Determine the (x, y) coordinate at the center of the cell enclosing the given text.  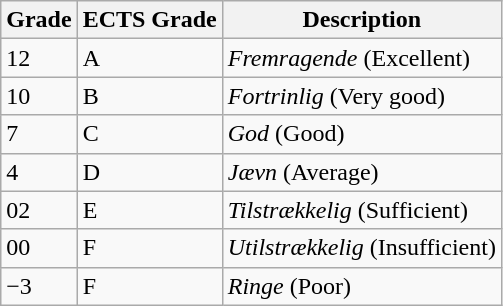
02 (39, 210)
Tilstrækkelig (Sufficient) (362, 210)
Description (362, 20)
God (Good) (362, 134)
−3 (39, 286)
B (150, 96)
D (150, 172)
A (150, 58)
Utilstrækkelig (Insufficient) (362, 248)
12 (39, 58)
Fortrinlig (Very good) (362, 96)
Ringe (Poor) (362, 286)
Jævn (Average) (362, 172)
7 (39, 134)
ECTS Grade (150, 20)
Fremragende (Excellent) (362, 58)
E (150, 210)
Grade (39, 20)
00 (39, 248)
C (150, 134)
10 (39, 96)
4 (39, 172)
